Determine the (X, Y) coordinate at the center of the cell enclosing the given text.  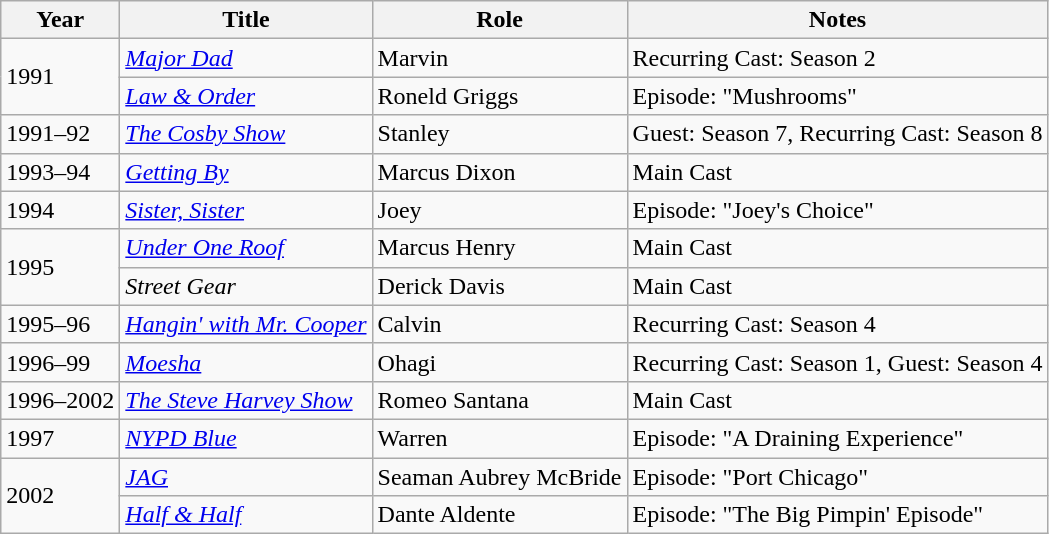
Street Gear (246, 286)
Episode: "Port Chicago" (838, 477)
Seaman Aubrey McBride (500, 477)
Year (60, 20)
2002 (60, 496)
Law & Order (246, 96)
Recurring Cast: Season 1, Guest: Season 4 (838, 362)
Stanley (500, 134)
Getting By (246, 172)
Joey (500, 210)
Under One Roof (246, 248)
Marcus Dixon (500, 172)
1996–2002 (60, 400)
Role (500, 20)
1995 (60, 267)
Marcus Henry (500, 248)
Guest: Season 7, Recurring Cast: Season 8 (838, 134)
Moesha (246, 362)
1997 (60, 438)
1991 (60, 77)
JAG (246, 477)
Romeo Santana (500, 400)
The Steve Harvey Show (246, 400)
Notes (838, 20)
The Cosby Show (246, 134)
Recurring Cast: Season 2 (838, 58)
1993–94 (60, 172)
Title (246, 20)
Marvin (500, 58)
Sister, Sister (246, 210)
Derick Davis (500, 286)
Dante Aldente (500, 515)
Calvin (500, 324)
Episode: "A Draining Experience" (838, 438)
Roneld Griggs (500, 96)
Ohagi (500, 362)
Episode: "Joey's Choice" (838, 210)
Half & Half (246, 515)
Recurring Cast: Season 4 (838, 324)
1996–99 (60, 362)
Hangin' with Mr. Cooper (246, 324)
Major Dad (246, 58)
Warren (500, 438)
Episode: "The Big Pimpin' Episode" (838, 515)
1995–96 (60, 324)
1994 (60, 210)
1991–92 (60, 134)
NYPD Blue (246, 438)
Episode: "Mushrooms" (838, 96)
